Detect which cell encompasses the target text, then output its (X, Y) center coordinate. 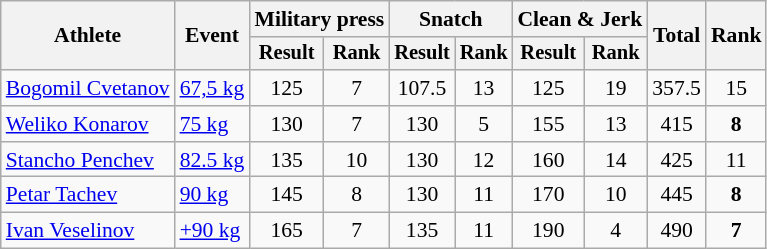
415 (676, 124)
4 (616, 231)
Event (212, 36)
+90 kg (212, 231)
Weliko Konarov (88, 124)
357.5 (676, 88)
90 kg (212, 195)
107.5 (422, 88)
Ivan Veselinov (88, 231)
Military press (319, 19)
170 (548, 195)
75 kg (212, 124)
12 (484, 160)
67,5 kg (212, 88)
15 (736, 88)
5 (484, 124)
160 (548, 160)
Snatch (450, 19)
14 (616, 160)
19 (616, 88)
Bogomil Cvetanov (88, 88)
190 (548, 231)
Athlete (88, 36)
165 (286, 231)
145 (286, 195)
Clean & Jerk (580, 19)
490 (676, 231)
82.5 kg (212, 160)
Petar Tachev (88, 195)
155 (548, 124)
425 (676, 160)
Total (676, 36)
445 (676, 195)
Stancho Penchev (88, 160)
